Locate the cell with the specified text and output its (X, Y) center coordinate. 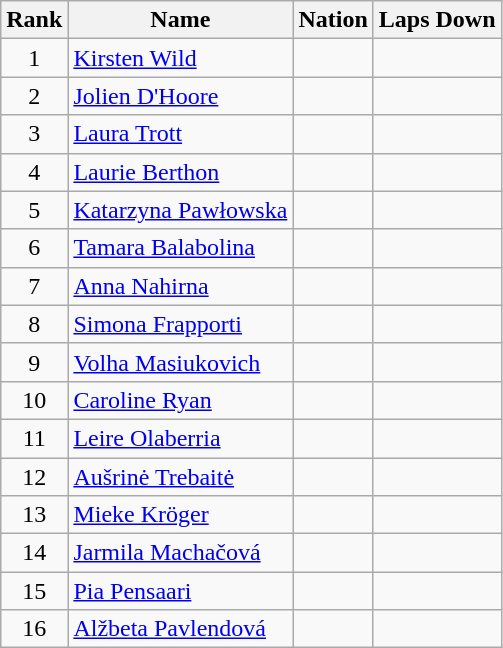
Name (180, 20)
15 (34, 591)
Aušrinė Trebaitė (180, 477)
10 (34, 400)
Laps Down (437, 20)
Laurie Berthon (180, 172)
Tamara Balabolina (180, 248)
Laura Trott (180, 134)
Mieke Kröger (180, 515)
Rank (34, 20)
Pia Pensaari (180, 591)
Anna Nahirna (180, 286)
Volha Masiukovich (180, 362)
6 (34, 248)
Leire Olaberria (180, 438)
2 (34, 96)
14 (34, 553)
12 (34, 477)
16 (34, 629)
Simona Frapporti (180, 324)
4 (34, 172)
Jolien D'Hoore (180, 96)
3 (34, 134)
Jarmila Machačová (180, 553)
Kirsten Wild (180, 58)
Katarzyna Pawłowska (180, 210)
13 (34, 515)
Alžbeta Pavlendová (180, 629)
1 (34, 58)
5 (34, 210)
Caroline Ryan (180, 400)
9 (34, 362)
Nation (333, 20)
11 (34, 438)
7 (34, 286)
8 (34, 324)
